Find where the given text appears and provide that cell's center as (x, y) coordinate. 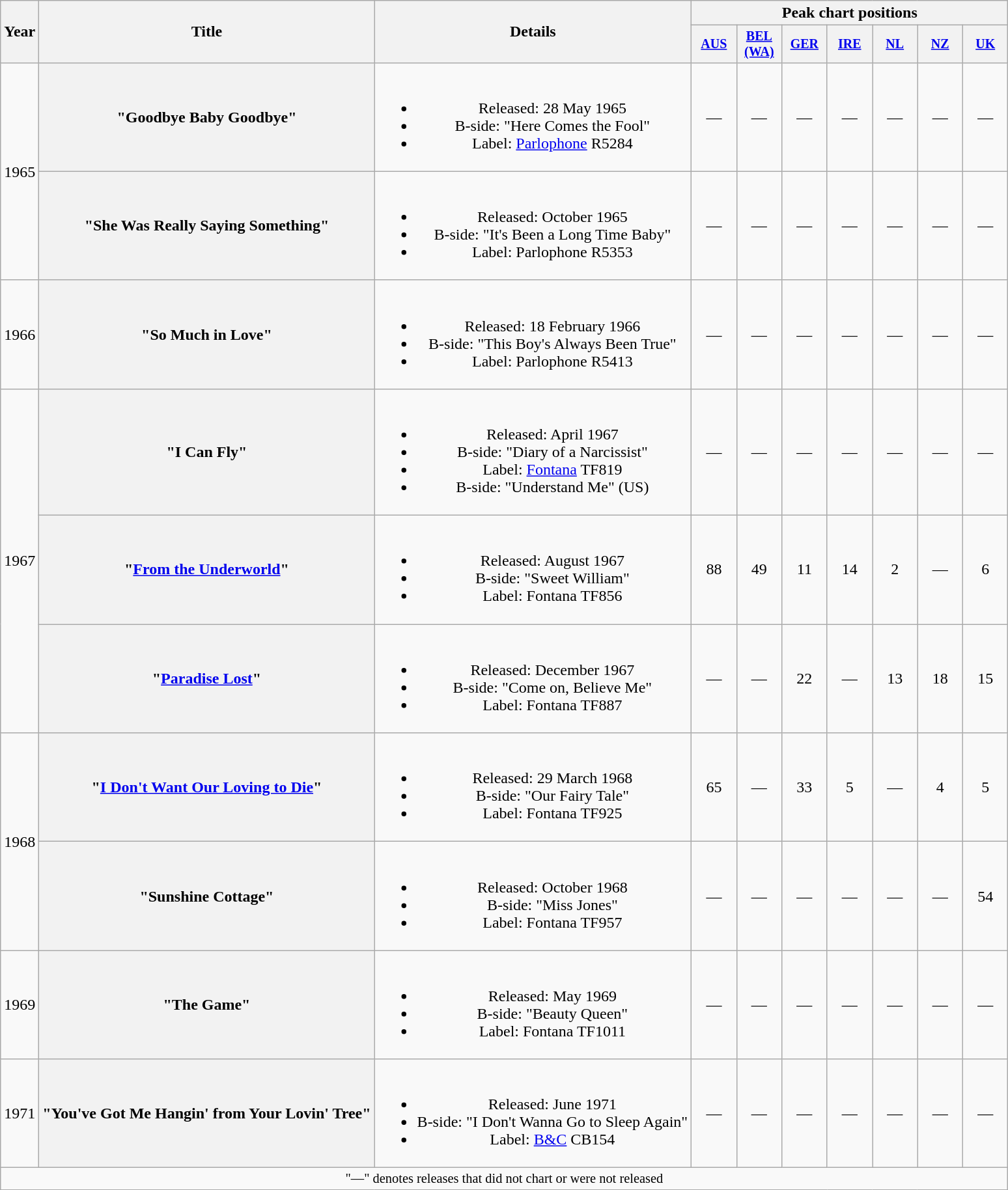
"So Much in Love" (207, 335)
"Paradise Lost" (207, 678)
Released: August 1967B-side: "Sweet William"Label: Fontana TF856 (533, 570)
Released: 28 May 1965B-side: "Here Comes the Fool"Label: Parlophone R5284 (533, 117)
"From the Underworld" (207, 570)
13 (895, 678)
NZ (940, 44)
54 (985, 896)
15 (985, 678)
Year (20, 32)
88 (714, 570)
49 (759, 570)
GER (805, 44)
Released: June 1971B-side: "I Don't Wanna Go to Sleep Again"Label: B&C CB154 (533, 1113)
1971 (20, 1113)
NL (895, 44)
Released: December 1967B-side: "Come on, Believe Me"Label: Fontana TF887 (533, 678)
1969 (20, 1005)
"She Was Really Saying Something" (207, 225)
AUS (714, 44)
1965 (20, 171)
4 (940, 788)
"Goodbye Baby Goodbye" (207, 117)
1966 (20, 335)
Peak chart positions (850, 13)
"—" denotes releases that did not chart or were not released (504, 1179)
11 (805, 570)
Released: October 1968B-side: "Miss Jones"Label: Fontana TF957 (533, 896)
6 (985, 570)
"Sunshine Cottage" (207, 896)
UK (985, 44)
18 (940, 678)
1968 (20, 842)
1967 (20, 560)
Released: 29 March 1968B-side: "Our Fairy Tale"Label: Fontana TF925 (533, 788)
BEL(WA) (759, 44)
Released: May 1969B-side: "Beauty Queen"Label: Fontana TF1011 (533, 1005)
"I Don't Want Our Loving to Die" (207, 788)
2 (895, 570)
14 (849, 570)
33 (805, 788)
Released: April 1967B-side: "Diary of a Narcissist"Label: Fontana TF819B-side: "Understand Me" (US) (533, 452)
Details (533, 32)
Released: 18 February 1966B-side: "This Boy's Always Been True"Label: Parlophone R5413 (533, 335)
"The Game" (207, 1005)
"I Can Fly" (207, 452)
22 (805, 678)
"You've Got Me Hangin' from Your Lovin' Tree" (207, 1113)
Title (207, 32)
65 (714, 788)
IRE (849, 44)
Released: October 1965B-side: "It's Been a Long Time Baby"Label: Parlophone R5353 (533, 225)
